Search for the cell housing the specified text and yield its (x, y) center coordinate. 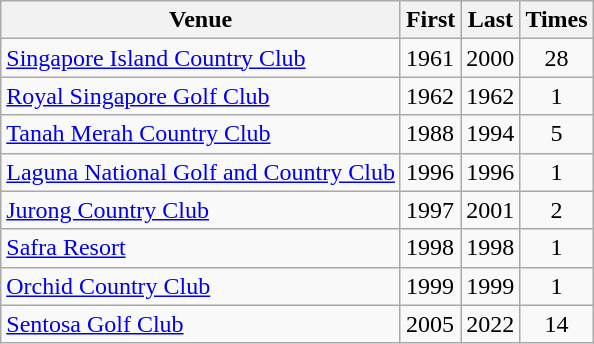
Safra Resort (201, 248)
2000 (490, 58)
Sentosa Golf Club (201, 324)
2005 (430, 324)
Times (556, 20)
Venue (201, 20)
2 (556, 210)
2001 (490, 210)
First (430, 20)
14 (556, 324)
Singapore Island Country Club (201, 58)
Last (490, 20)
Orchid Country Club (201, 286)
2022 (490, 324)
1988 (430, 134)
1961 (430, 58)
1997 (430, 210)
28 (556, 58)
5 (556, 134)
Jurong Country Club (201, 210)
Royal Singapore Golf Club (201, 96)
Tanah Merah Country Club (201, 134)
1994 (490, 134)
Laguna National Golf and Country Club (201, 172)
